Search for the cell housing the specified text and yield its (x, y) center coordinate. 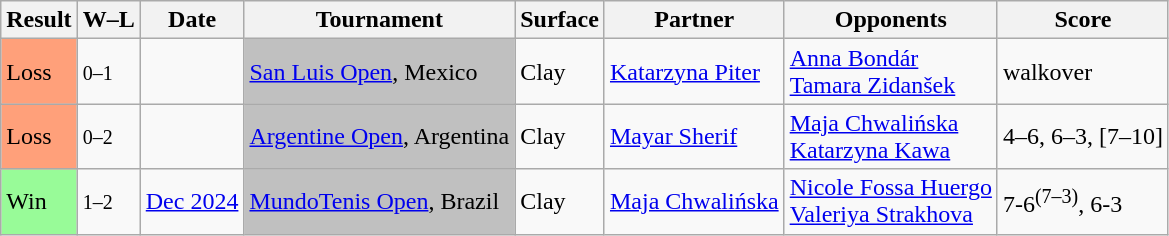
Opponents (890, 20)
Dec 2024 (192, 202)
Maja Chwalińska (694, 202)
Argentine Open, Argentina (380, 136)
Anna Bondár Tamara Zidanšek (890, 72)
7-6(7–3), 6-3 (1082, 202)
1–2 (108, 202)
Win (39, 202)
Tournament (380, 20)
Katarzyna Piter (694, 72)
Date (192, 20)
W–L (108, 20)
Nicole Fossa Huergo Valeriya Strakhova (890, 202)
Maja Chwalińska Katarzyna Kawa (890, 136)
Score (1082, 20)
MundoTenis Open, Brazil (380, 202)
Partner (694, 20)
Result (39, 20)
walkover (1082, 72)
Mayar Sherif (694, 136)
0–1 (108, 72)
Surface (560, 20)
4–6, 6–3, [7–10] (1082, 136)
San Luis Open, Mexico (380, 72)
0–2 (108, 136)
